Capture the cell that displays the provided text and extract its [x, y] central coordinate. 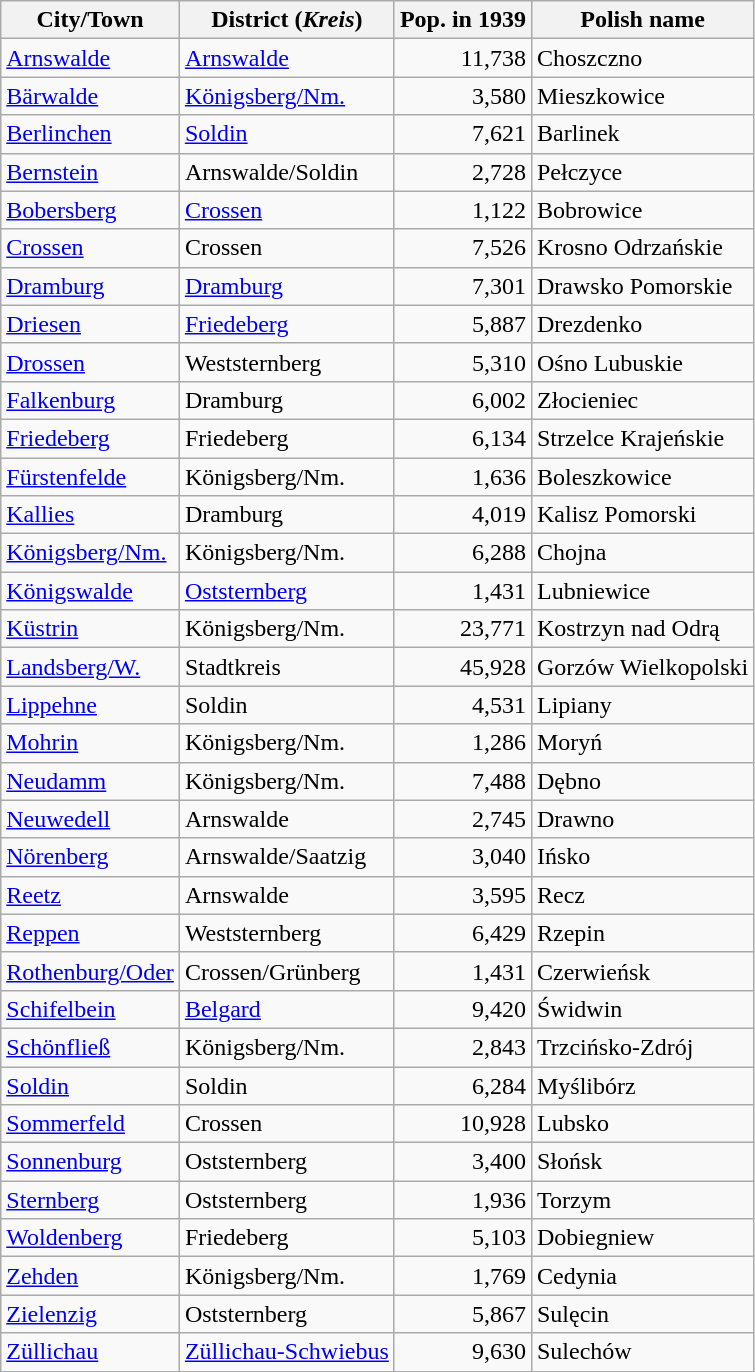
Chojna [642, 553]
Fürstenfelde [90, 477]
Złocieniec [642, 400]
Moryń [642, 743]
Krosno Odrzańskie [642, 248]
7,488 [462, 781]
4,531 [462, 705]
Landsberg/W. [90, 667]
Ińsko [642, 857]
5,867 [462, 1314]
Bobersberg [90, 210]
11,738 [462, 58]
Lubniewice [642, 591]
Stadtkreis [286, 667]
2,745 [462, 819]
Drezdenko [642, 324]
Trzcińsko-Zdrój [642, 1047]
10,928 [462, 1124]
7,526 [462, 248]
Lippehne [90, 705]
9,420 [462, 1009]
1,286 [462, 743]
Rzepin [642, 933]
Belgard [286, 1009]
3,400 [462, 1162]
Świdwin [642, 1009]
Züllichau [90, 1352]
Arnswalde/Saatzig [286, 857]
Polish name [642, 20]
Sommerfeld [90, 1124]
Czerwieńsk [642, 971]
7,621 [462, 134]
Barlinek [642, 134]
Myślibórz [642, 1085]
Königswalde [90, 591]
6,284 [462, 1085]
Driesen [90, 324]
Rothenburg/Oder [90, 971]
Neudamm [90, 781]
7,301 [462, 286]
9,630 [462, 1352]
Bernstein [90, 172]
3,580 [462, 96]
Drawno [642, 819]
1,936 [462, 1200]
6,134 [462, 438]
Kostrzyn nad Odrą [642, 629]
Lubsko [642, 1124]
Kallies [90, 515]
Neuwedell [90, 819]
Cedynia [642, 1276]
6,429 [462, 933]
1,122 [462, 210]
Słońsk [642, 1162]
City/Town [90, 20]
5,887 [462, 324]
Reetz [90, 895]
Recz [642, 895]
Drawsko Pomorskie [642, 286]
6,288 [462, 553]
Gorzów Wielkopolski [642, 667]
Sulęcin [642, 1314]
2,728 [462, 172]
Sternberg [90, 1200]
Nörenberg [90, 857]
Woldenberg [90, 1238]
Pop. in 1939 [462, 20]
23,771 [462, 629]
Torzym [642, 1200]
Reppen [90, 933]
Küstrin [90, 629]
Zielenzig [90, 1314]
Falkenburg [90, 400]
Zehden [90, 1276]
Bobrowice [642, 210]
Dobiegniew [642, 1238]
Sulechów [642, 1352]
3,595 [462, 895]
1,636 [462, 477]
4,019 [462, 515]
Boleszkowice [642, 477]
Mieszkowice [642, 96]
3,040 [462, 857]
5,310 [462, 362]
Choszczno [642, 58]
Mohrin [90, 743]
Drossen [90, 362]
Arnswalde/Soldin [286, 172]
Dębno [642, 781]
2,843 [462, 1047]
Crossen/Grünberg [286, 971]
Lipiany [642, 705]
Sonnenburg [90, 1162]
Pełczyce [642, 172]
45,928 [462, 667]
6,002 [462, 400]
Bärwalde [90, 96]
Strzelce Krajeńskie [642, 438]
Schönfließ [90, 1047]
Schifelbein [90, 1009]
Ośno Lubuskie [642, 362]
1,769 [462, 1276]
Züllichau-Schwiebus [286, 1352]
5,103 [462, 1238]
District (Kreis) [286, 20]
Berlinchen [90, 134]
Kalisz Pomorski [642, 515]
